Scan for the cell matching the given text and deliver its [X, Y] coordinate at center. 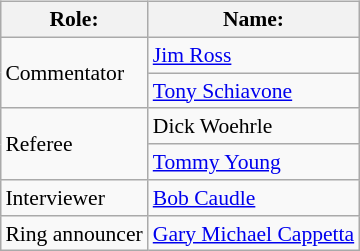
Name: [254, 20]
Role: [74, 20]
Gary Michael Cappetta [254, 233]
Tommy Young [254, 162]
Tony Schiavone [254, 91]
Interviewer [74, 198]
Jim Ross [254, 55]
Dick Woehrle [254, 126]
Commentator [74, 72]
Referee [74, 144]
Ring announcer [74, 233]
Bob Caudle [254, 198]
